Scan for the cell matching the given text and deliver its (x, y) coordinate at center. 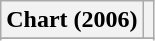
Chart (2006) (72, 20)
